Capture the cell that displays the provided text and extract its [X, Y] central coordinate. 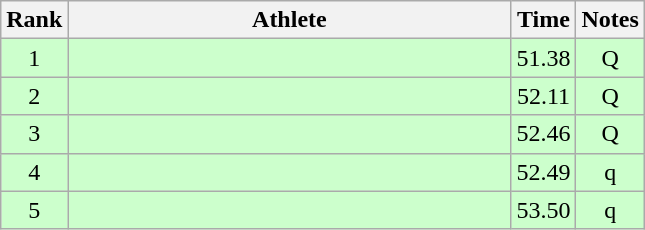
2 [34, 96]
52.46 [544, 134]
52.49 [544, 172]
51.38 [544, 58]
1 [34, 58]
Time [544, 20]
Notes [610, 20]
53.50 [544, 210]
Rank [34, 20]
Athlete [290, 20]
3 [34, 134]
5 [34, 210]
4 [34, 172]
52.11 [544, 96]
